Pinpoint the cell where the given text exists, returning its (X, Y) midpoint coordinate. 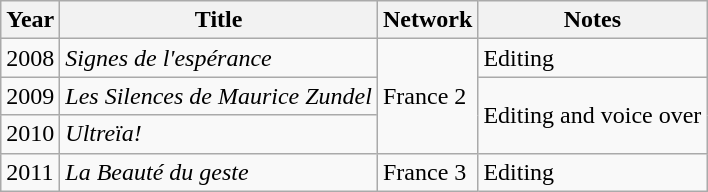
France 3 (427, 172)
Ultreïa! (219, 134)
2009 (30, 96)
Network (427, 20)
2010 (30, 134)
2011 (30, 172)
France 2 (427, 96)
La Beauté du geste (219, 172)
Editing and voice over (592, 115)
2008 (30, 58)
Signes de l'espérance (219, 58)
Year (30, 20)
Title (219, 20)
Notes (592, 20)
Les Silences de Maurice Zundel (219, 96)
